Provide the (X, Y) coordinate of the cell's center where the given text is located.  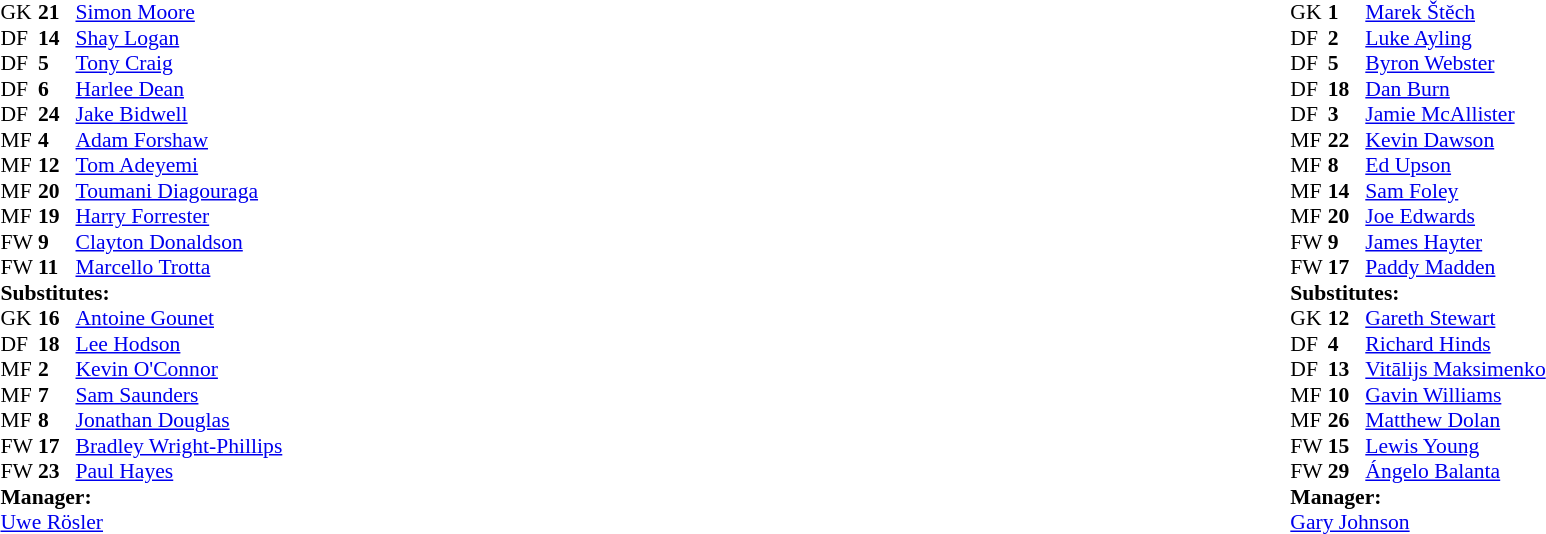
Joe Edwards (1455, 217)
Shay Logan (180, 38)
Jake Bidwell (180, 115)
13 (1347, 369)
Marcello Trotta (180, 267)
Bradley Wright-Phillips (180, 446)
Lee Hodson (180, 344)
Adam Forshaw (180, 140)
Byron Webster (1455, 63)
21 (57, 13)
29 (1347, 471)
Luke Ayling (1455, 38)
Tom Adeyemi (180, 165)
Vitālijs Maksimenko (1455, 369)
Gareth Stewart (1455, 319)
3 (1347, 115)
Marek Štěch (1455, 13)
Tony Craig (180, 63)
Lewis Young (1455, 446)
10 (1347, 395)
Richard Hinds (1455, 344)
Ángelo Balanta (1455, 471)
Ed Upson (1455, 165)
Matthew Dolan (1455, 421)
Harry Forrester (180, 217)
Jamie McAllister (1455, 115)
22 (1347, 140)
1 (1347, 13)
Paul Hayes (180, 471)
James Hayter (1455, 242)
Jonathan Douglas (180, 421)
Sam Foley (1455, 191)
Kevin O'Connor (180, 369)
Sam Saunders (180, 395)
24 (57, 115)
26 (1347, 421)
Harlee Dean (180, 89)
Gavin Williams (1455, 395)
15 (1347, 446)
7 (57, 395)
19 (57, 217)
16 (57, 319)
23 (57, 471)
Clayton Donaldson (180, 242)
Kevin Dawson (1455, 140)
Toumani Diagouraga (180, 191)
11 (57, 267)
Simon Moore (180, 13)
Paddy Madden (1455, 267)
Dan Burn (1455, 89)
6 (57, 89)
Antoine Gounet (180, 319)
